Find where the given text appears and provide that cell's center as (x, y) coordinate. 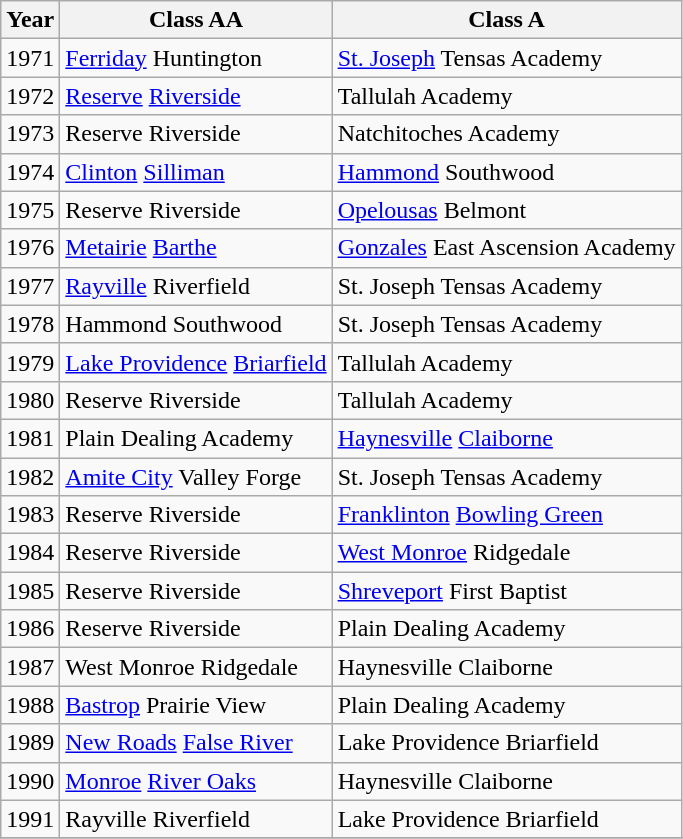
1978 (30, 324)
1984 (30, 553)
1979 (30, 362)
1975 (30, 210)
Class A (506, 20)
1987 (30, 667)
1990 (30, 781)
1989 (30, 743)
Clinton Silliman (196, 172)
Franklinton Bowling Green (506, 515)
New Roads False River (196, 743)
1988 (30, 705)
1991 (30, 819)
1976 (30, 248)
1981 (30, 438)
1977 (30, 286)
1973 (30, 134)
1985 (30, 591)
Bastrop Prairie View (196, 705)
Ferriday Huntington (196, 58)
1982 (30, 477)
Amite City Valley Forge (196, 477)
1986 (30, 629)
1974 (30, 172)
Gonzales East Ascension Academy (506, 248)
1971 (30, 58)
Shreveport First Baptist (506, 591)
1980 (30, 400)
Opelousas Belmont (506, 210)
Natchitoches Academy (506, 134)
Year (30, 20)
Class AA (196, 20)
1983 (30, 515)
1972 (30, 96)
Monroe River Oaks (196, 781)
Metairie Barthe (196, 248)
